Pinpoint the cell where the given text exists, returning its (x, y) midpoint coordinate. 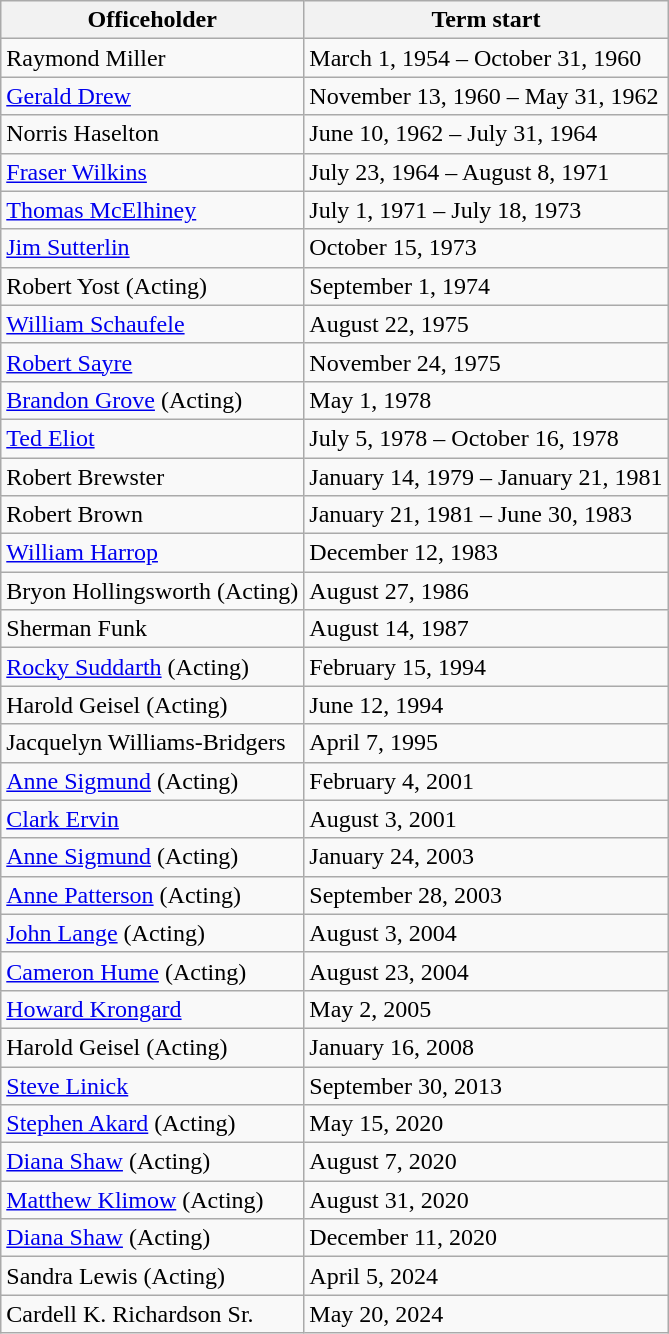
July 5, 1978 – October 16, 1978 (486, 438)
Jim Sutterlin (152, 248)
Steve Linick (152, 1085)
Robert Brown (152, 515)
Term start (486, 20)
Matthew Klimow (Acting) (152, 1200)
August 22, 1975 (486, 324)
John Lange (Acting) (152, 933)
Norris Haselton (152, 134)
February 15, 1994 (486, 667)
Ted Eliot (152, 438)
Clark Ervin (152, 819)
June 12, 1994 (486, 705)
January 21, 1981 – June 30, 1983 (486, 515)
Cameron Hume (Acting) (152, 971)
William Harrop (152, 553)
August 3, 2004 (486, 933)
July 23, 1964 – August 8, 1971 (486, 172)
Brandon Grove (Acting) (152, 400)
September 28, 2003 (486, 895)
May 20, 2024 (486, 1314)
March 1, 1954 – October 31, 1960 (486, 58)
May 1, 1978 (486, 400)
January 24, 2003 (486, 857)
Officeholder (152, 20)
June 10, 1962 – July 31, 1964 (486, 134)
April 7, 1995 (486, 743)
May 15, 2020 (486, 1124)
August 3, 2001 (486, 819)
Jacquelyn Williams-Bridgers (152, 743)
November 13, 1960 – May 31, 1962 (486, 96)
Raymond Miller (152, 58)
April 5, 2024 (486, 1276)
Rocky Suddarth (Acting) (152, 667)
January 16, 2008 (486, 1047)
August 27, 1986 (486, 591)
September 1, 1974 (486, 286)
September 30, 2013 (486, 1085)
August 14, 1987 (486, 629)
Thomas McElhiney (152, 210)
August 31, 2020 (486, 1200)
Cardell K. Richardson Sr. (152, 1314)
William Schaufele (152, 324)
October 15, 1973 (486, 248)
January 14, 1979 – January 21, 1981 (486, 477)
Anne Patterson (Acting) (152, 895)
December 12, 1983 (486, 553)
May 2, 2005 (486, 1009)
Stephen Akard (Acting) (152, 1124)
February 4, 2001 (486, 781)
November 24, 1975 (486, 362)
August 7, 2020 (486, 1162)
Robert Sayre (152, 362)
Sandra Lewis (Acting) (152, 1276)
Robert Yost (Acting) (152, 286)
Robert Brewster (152, 477)
Sherman Funk (152, 629)
August 23, 2004 (486, 971)
Bryon Hollingsworth (Acting) (152, 591)
Fraser Wilkins (152, 172)
December 11, 2020 (486, 1238)
July 1, 1971 – July 18, 1973 (486, 210)
Gerald Drew (152, 96)
Howard Krongard (152, 1009)
